For the text-containing cell, return its midpoint in [X, Y] coordinate format. 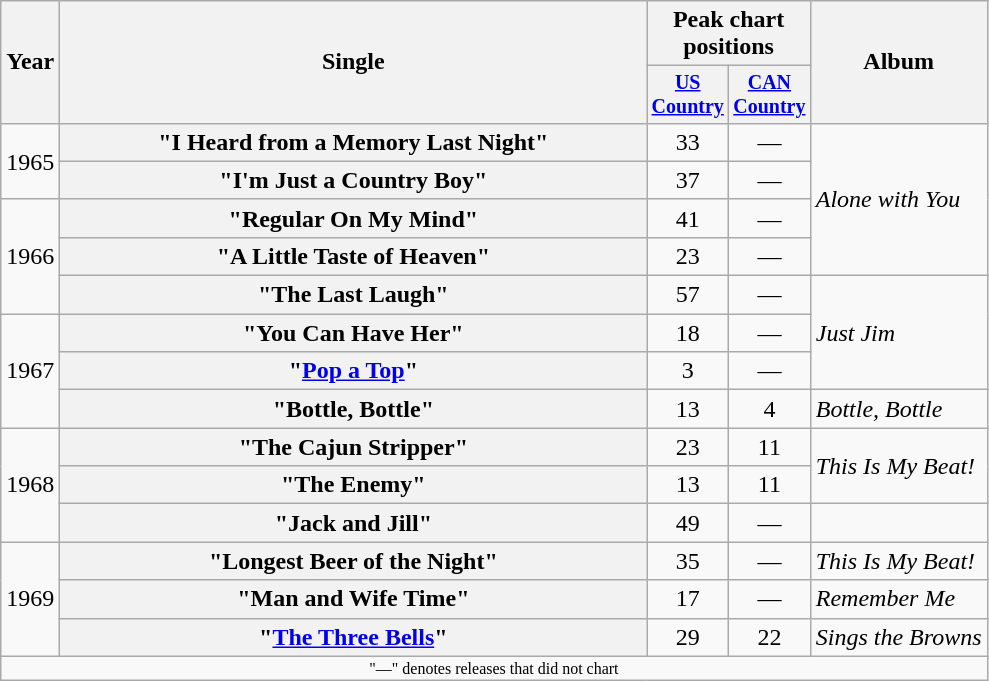
41 [688, 218]
Year [30, 62]
Remember Me [898, 599]
"I Heard from a Memory Last Night" [354, 142]
"The Enemy" [354, 485]
37 [688, 180]
"A Little Taste of Heaven" [354, 256]
1968 [30, 485]
1965 [30, 161]
Peak chartpositions [728, 34]
"The Three Bells" [354, 637]
Sings the Browns [898, 637]
3 [688, 371]
"Man and Wife Time" [354, 599]
Alone with You [898, 199]
1967 [30, 371]
1969 [30, 599]
18 [688, 333]
57 [688, 295]
"The Last Laugh" [354, 295]
4 [770, 409]
Bottle, Bottle [898, 409]
"I'm Just a Country Boy" [354, 180]
CAN Country [770, 94]
22 [770, 637]
"Regular On My Mind" [354, 218]
"Jack and Jill" [354, 523]
29 [688, 637]
49 [688, 523]
1966 [30, 256]
35 [688, 561]
"—" denotes releases that did not chart [494, 668]
17 [688, 599]
Single [354, 62]
"The Cajun Stripper" [354, 447]
US Country [688, 94]
"Longest Beer of the Night" [354, 561]
"Pop a Top" [354, 371]
Just Jim [898, 333]
Album [898, 62]
"You Can Have Her" [354, 333]
33 [688, 142]
"Bottle, Bottle" [354, 409]
